Capture the cell that displays the provided text and extract its (x, y) central coordinate. 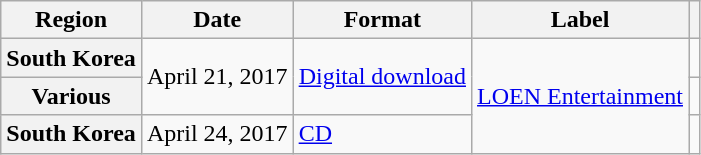
CD (382, 134)
Format (382, 20)
April 24, 2017 (217, 134)
Various (72, 96)
Region (72, 20)
LOEN Entertainment (580, 96)
April 21, 2017 (217, 77)
Date (217, 20)
Digital download (382, 77)
Label (580, 20)
